Return the (x, y) coordinate for the center point of the cell that contains the specified text.  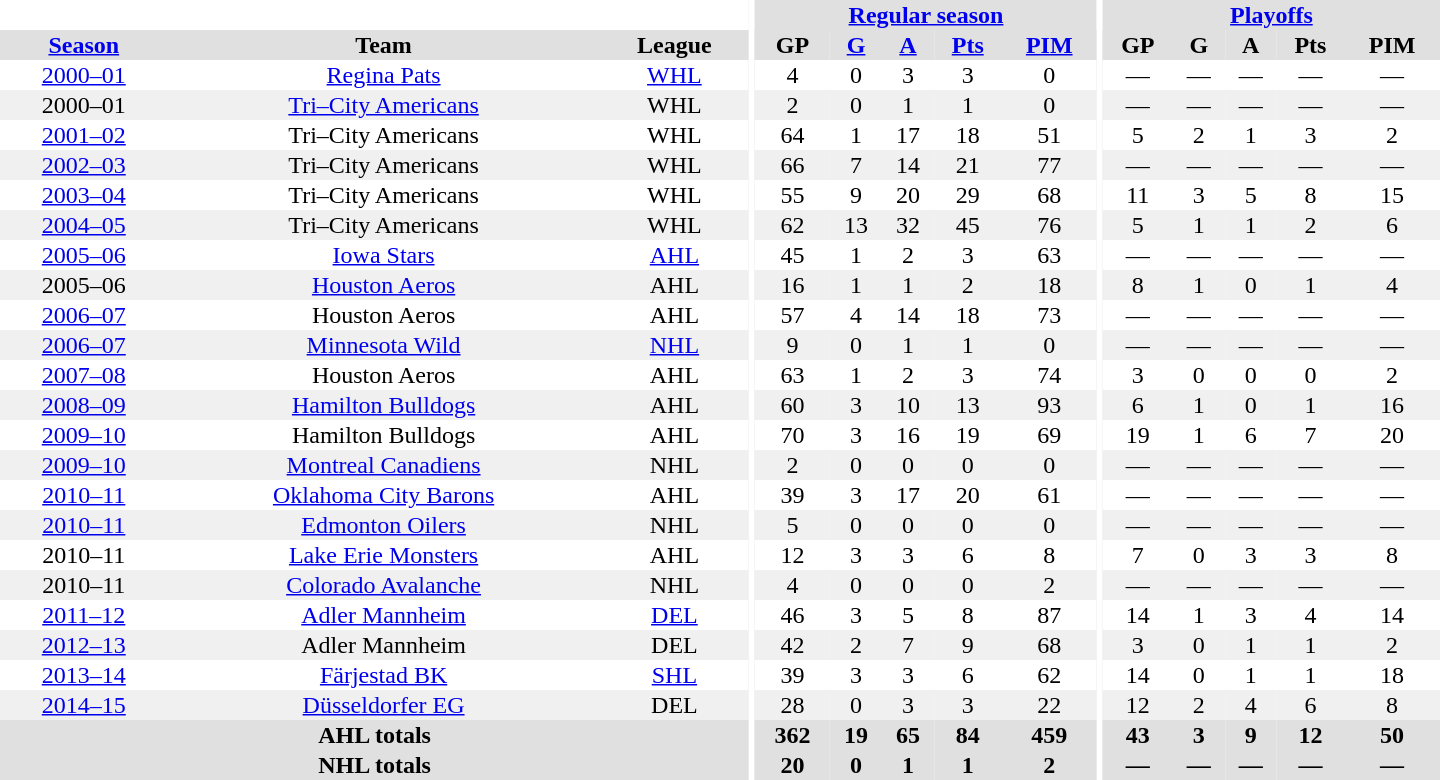
2012–13 (84, 645)
93 (1049, 405)
74 (1049, 375)
28 (792, 705)
64 (792, 135)
Regular season (926, 15)
65 (908, 735)
84 (968, 735)
Lake Erie Monsters (384, 555)
459 (1049, 735)
29 (968, 195)
Färjestad BK (384, 675)
Minnesota Wild (384, 345)
32 (908, 225)
Colorado Avalanche (384, 585)
AHL totals (374, 735)
69 (1049, 435)
60 (792, 405)
2004–05 (84, 225)
2008–09 (84, 405)
51 (1049, 135)
Season (84, 45)
50 (1392, 735)
Montreal Canadiens (384, 465)
21 (968, 165)
Edmonton Oilers (384, 525)
Iowa Stars (384, 255)
League (675, 45)
2014–15 (84, 705)
Team (384, 45)
66 (792, 165)
2002–03 (84, 165)
Düsseldorfer EG (384, 705)
NHL totals (374, 765)
15 (1392, 195)
73 (1049, 315)
2003–04 (84, 195)
10 (908, 405)
70 (792, 435)
SHL (675, 675)
76 (1049, 225)
2011–12 (84, 615)
Regina Pats (384, 75)
61 (1049, 495)
43 (1138, 735)
362 (792, 735)
2013–14 (84, 675)
22 (1049, 705)
77 (1049, 165)
11 (1138, 195)
2007–08 (84, 375)
42 (792, 645)
Oklahoma City Barons (384, 495)
2001–02 (84, 135)
46 (792, 615)
87 (1049, 615)
57 (792, 315)
Playoffs (1272, 15)
55 (792, 195)
